Capture the cell that displays the provided text and extract its (X, Y) central coordinate. 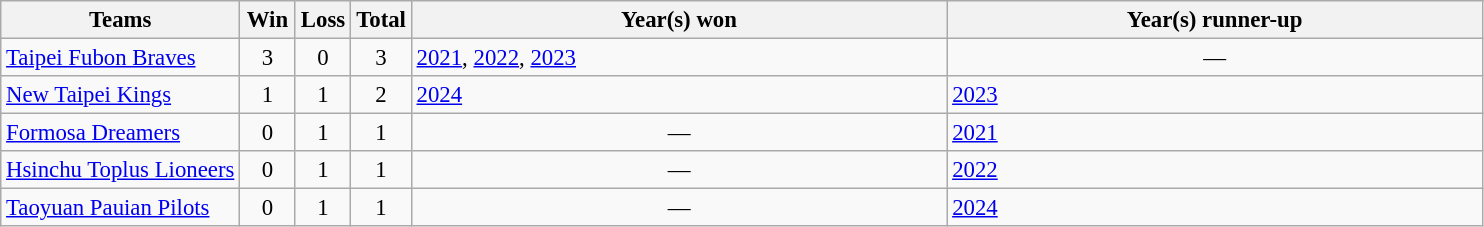
2022 (1215, 170)
Year(s) runner-up (1215, 20)
Year(s) won (679, 20)
2 (381, 95)
Formosa Dreamers (120, 133)
Teams (120, 20)
Hsinchu Toplus Lioneers (120, 170)
Taipei Fubon Braves (120, 58)
Loss (323, 20)
New Taipei Kings (120, 95)
Total (381, 20)
2021 (1215, 133)
Taoyuan Pauian Pilots (120, 208)
2023 (1215, 95)
2021, 2022, 2023 (679, 58)
Win (268, 20)
